Scan for the cell matching the given text and deliver its [X, Y] coordinate at center. 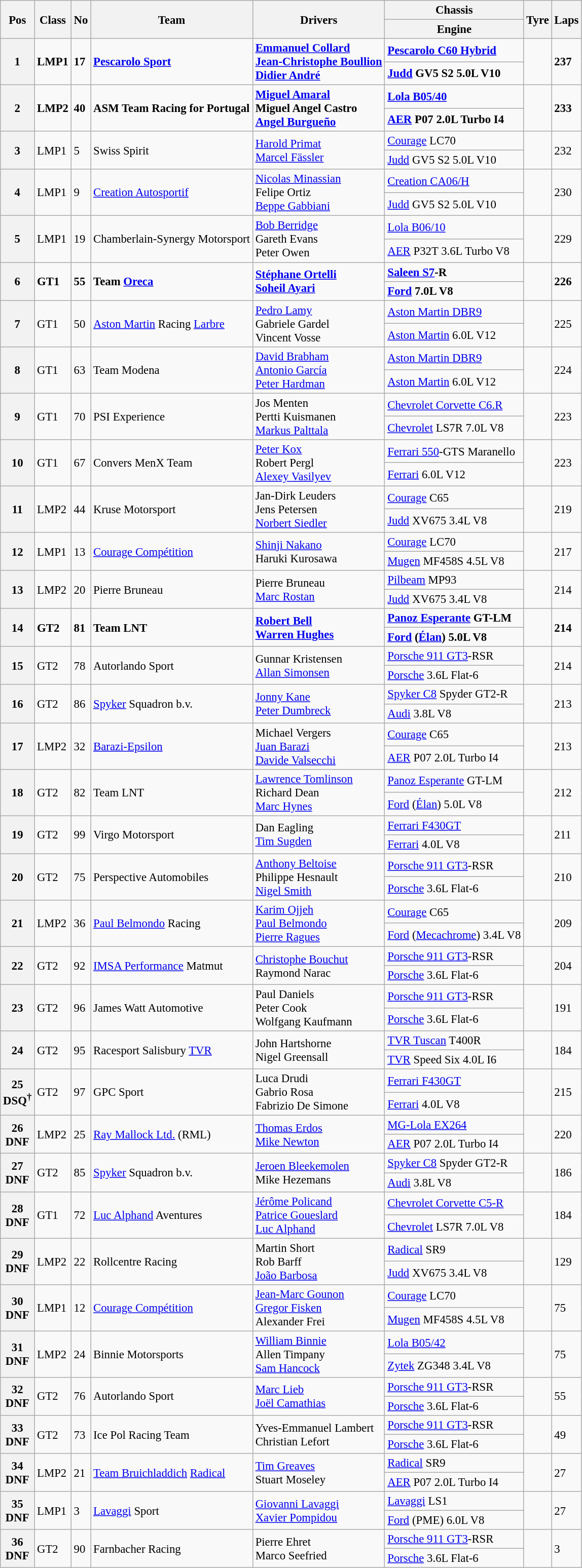
PSI Experience [172, 416]
8 [17, 370]
Binnie Motorsports [172, 1354]
63 [81, 370]
34DNF [17, 1472]
1 [17, 62]
35DNF [17, 1511]
99 [81, 835]
97 [81, 1092]
11 [17, 509]
Anthony Beltoise Philippe Hesnault Nigel Smith [318, 877]
2 [17, 108]
7 [17, 324]
Giovanni Lavaggi Xavier Pompidou [318, 1511]
Lola B06/10 [454, 227]
25 [81, 1135]
32DNF [17, 1396]
Peter Kox Robert Pergl Alexey Vasilyev [318, 463]
Bob Berridge Gareth Evans Peter Owen [318, 239]
Ferrari 6.0L V12 [454, 474]
49 [567, 1435]
Emmanuel Collard Jean-Christophe Boullion Didier André [318, 62]
Robert Bell Warren Hughes [318, 627]
36DNF [17, 1548]
30DNF [17, 1308]
44 [81, 509]
191 [567, 1008]
50 [81, 324]
67 [81, 463]
212 [567, 792]
Dan Eagling Tim Sugden [318, 835]
Harold Primat Marcel Fässler [318, 150]
Lola B05/40 [454, 97]
90 [81, 1548]
TVR Speed Six 4.0L I6 [454, 1060]
ASM Team Racing for Portugal [172, 108]
James Watt Automotive [172, 1008]
Christophe Bouchut Raymond Narac [318, 966]
16 [17, 704]
Team Bruichladdich Radical [172, 1472]
Marc Lieb Joël Camathias [318, 1396]
Chamberlain-Synergy Motorsport [172, 239]
Perspective Automobiles [172, 877]
Pescarolo C60 Hybrid [454, 50]
82 [81, 792]
215 [567, 1092]
18 [17, 792]
David Brabham Antonio García Peter Hardman [318, 370]
Ford (Mecachrome) 3.4L V8 [454, 935]
226 [567, 282]
Zytek ZG348 3.4L V8 [454, 1366]
Yves-Emmanuel Lambert Christian Lefort [318, 1435]
Luca Drudi Gabrio Rosa Fabrizio De Simone [318, 1092]
TVR Tuscan T400R [454, 1041]
230 [567, 193]
32 [81, 746]
Ford (PME) 6.0L V8 [454, 1520]
Pierre Bruneau Marc Rostan [318, 590]
78 [81, 666]
Laps [567, 19]
15 [17, 666]
33DNF [17, 1435]
Ferrari 550-GTS Maranello [454, 451]
Ford 7.0L V8 [454, 291]
10 [17, 463]
Engine [454, 29]
Virgo Motorsport [172, 835]
Team [172, 19]
220 [567, 1135]
204 [567, 966]
Jérôme Policand Patrice Goueslard Luc Alphand [318, 1215]
219 [567, 509]
40 [81, 108]
209 [567, 924]
Team Oreca [172, 282]
Pierre Bruneau [172, 590]
Luc Alphand Aventures [172, 1215]
Miguel Amaral Miguel Angel Castro Angel Burgueño [318, 108]
25DSQ† [17, 1092]
No [81, 19]
76 [81, 1396]
Karim Ojjeh Paul Belmondo Pierre Ragues [318, 924]
225 [567, 324]
73 [81, 1435]
Martin Short Rob Barff João Barbosa [318, 1261]
6 [17, 282]
27DNF [17, 1172]
211 [567, 835]
Jan-Dirk Leuders Jens Petersen Norbert Siedler [318, 509]
Drivers [318, 19]
Swiss Spirit [172, 150]
96 [81, 1008]
Creation Autosportif [172, 193]
Lola B05/42 [454, 1343]
26DNF [17, 1135]
72 [81, 1215]
Creation CA06/H [454, 181]
129 [567, 1261]
Aston Martin Racing Larbre [172, 324]
Chevrolet Corvette C6.R [454, 405]
Kruse Motorsport [172, 509]
232 [567, 150]
36 [81, 924]
85 [81, 1172]
Ice Pol Racing Team [172, 1435]
Pos [17, 19]
Saleen S7-R [454, 272]
95 [81, 1050]
Chevrolet Corvette C5-R [454, 1203]
23 [17, 1008]
81 [81, 627]
Jeroen Bleekemolen Mike Hezemans [318, 1172]
AER P32T 3.6L Turbo V8 [454, 251]
210 [567, 877]
Thomas Erdos Mike Newton [318, 1135]
GPC Sport [172, 1092]
86 [81, 704]
237 [567, 62]
Shinji Nakano Haruki Kurosawa [318, 551]
Class [53, 19]
4 [17, 193]
Stéphane Ortelli Soheil Ayari [318, 282]
MG-Lola EX264 [454, 1125]
Lawrence Tomlinson Richard Dean Marc Hynes [318, 792]
Paul Daniels Peter Cook Wolfgang Kaufmann [318, 1008]
31DNF [17, 1354]
14 [17, 627]
92 [81, 966]
Jean-Marc Gounon Gregor Fisken Alexander Frei [318, 1308]
Farnbacher Racing [172, 1548]
Team Modena [172, 370]
Pedro Lamy Gabriele Gardel Vincent Vosse [318, 324]
John Hartshorne Nigel Greensall [318, 1050]
Lavaggi LS1 [454, 1501]
229 [567, 239]
70 [81, 416]
233 [567, 108]
224 [567, 370]
Jonny Kane Peter Dumbreck [318, 704]
Ray Mallock Ltd. (RML) [172, 1135]
Convers MenX Team [172, 463]
Lavaggi Sport [172, 1511]
Chassis [454, 10]
IMSA Performance Matmut [172, 966]
Jos Menten Pertti Kuismanen Markus Palttala [318, 416]
29DNF [17, 1261]
Gunnar Kristensen Allan Simonsen [318, 666]
Rollcentre Racing [172, 1261]
28DNF [17, 1215]
Pierre Ehret Marco Seefried [318, 1548]
Tim Greaves Stuart Moseley [318, 1472]
186 [567, 1172]
Paul Belmondo Racing [172, 924]
Pilbeam MP93 [454, 580]
217 [567, 551]
Tyre [537, 19]
William Binnie Allen Timpany Sam Hancock [318, 1354]
Barazi-Epsilon [172, 746]
Pescarolo Sport [172, 62]
Racesport Salisbury TVR [172, 1050]
Nicolas Minassian Felipe Ortiz Beppe Gabbiani [318, 193]
Michael Vergers Juan Barazi Davide Valsecchi [318, 746]
